Identify which cell holds the provided text, then report its (X, Y) central coordinate. 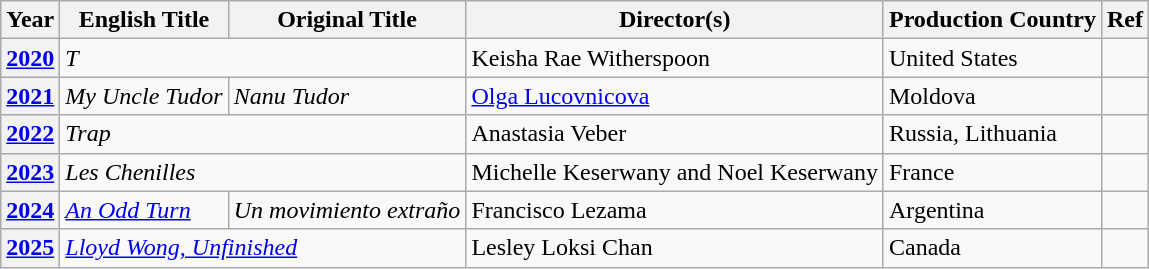
Argentina (992, 210)
France (992, 172)
Ref (1124, 20)
2025 (30, 248)
2022 (30, 134)
Michelle Keserwany and Noel Keserwany (675, 172)
Year (30, 20)
Lloyd Wong, Unfinished (263, 248)
Les Chenilles (263, 172)
T (263, 58)
Anastasia Veber (675, 134)
United States (992, 58)
Production Country (992, 20)
Un movimiento extraño (347, 210)
2020 (30, 58)
Director(s) (675, 20)
English Title (144, 20)
Trap (263, 134)
Francisco Lezama (675, 210)
An Odd Turn (144, 210)
Original Title (347, 20)
Lesley Loksi Chan (675, 248)
2021 (30, 96)
2023 (30, 172)
Russia, Lithuania (992, 134)
Keisha Rae Witherspoon (675, 58)
My Uncle Tudor (144, 96)
2024 (30, 210)
Moldova (992, 96)
Nanu Tudor (347, 96)
Canada (992, 248)
Olga Lucovnicova (675, 96)
